Output the (x, y) coordinate of the center of the cell containing the given text.  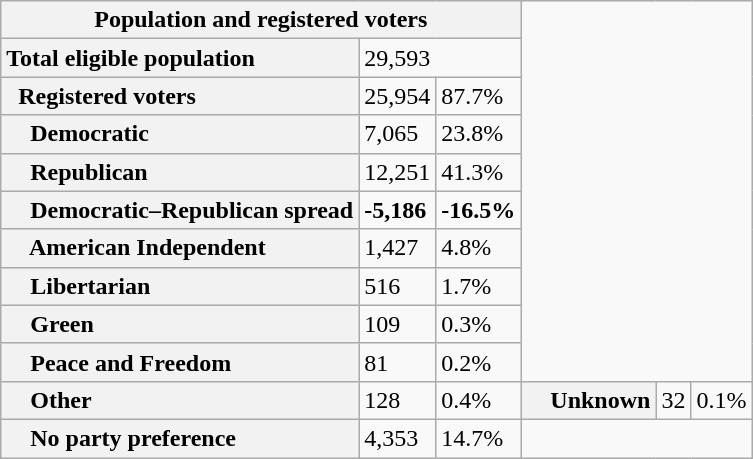
Green (180, 324)
4,353 (398, 438)
1.7% (478, 286)
109 (398, 324)
Republican (180, 172)
25,954 (398, 96)
0.2% (478, 362)
Democratic (180, 134)
29,593 (440, 58)
4.8% (478, 248)
32 (674, 400)
14.7% (478, 438)
Total eligible population (180, 58)
Registered voters (180, 96)
7,065 (398, 134)
1,427 (398, 248)
No party preference (180, 438)
87.7% (478, 96)
Democratic–Republican spread (180, 210)
-5,186 (398, 210)
American Independent (180, 248)
Other (180, 400)
128 (398, 400)
0.4% (478, 400)
0.1% (722, 400)
0.3% (478, 324)
Libertarian (180, 286)
12,251 (398, 172)
Unknown (588, 400)
516 (398, 286)
81 (398, 362)
Peace and Freedom (180, 362)
Population and registered voters (261, 20)
-16.5% (478, 210)
23.8% (478, 134)
41.3% (478, 172)
